Detect which cell encompasses the target text, then output its (x, y) center coordinate. 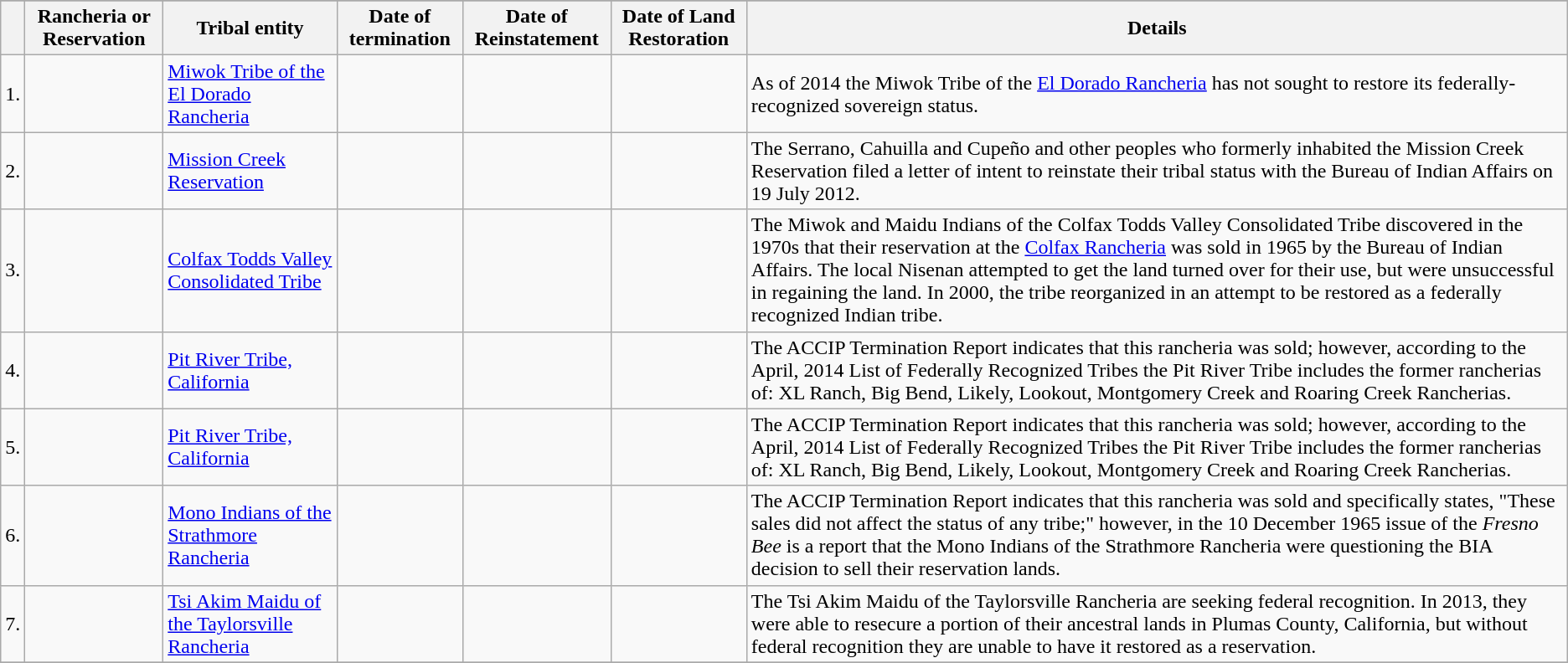
Miwok Tribe of the El Dorado Rancheria (250, 94)
Colfax Todds Valley Consolidated Tribe (250, 270)
2. (13, 171)
3. (13, 270)
Rancheria or Reservation (94, 28)
Tsi Akim Maidu of the Taylorsville Rancheria (250, 624)
7. (13, 624)
Mono Indians of the Strathmore Rancheria (250, 536)
5. (13, 447)
Date of Land Restoration (678, 28)
Date of Reinstatement (536, 28)
Mission Creek Reservation (250, 171)
Tribal entity (250, 28)
1. (13, 94)
Details (1157, 28)
4. (13, 370)
As of 2014 the Miwok Tribe of the El Dorado Rancheria has not sought to restore its federally-recognized sovereign status. (1157, 94)
6. (13, 536)
Date of termination (400, 28)
